Provide the (x, y) coordinate of the cell's center where the given text is located.  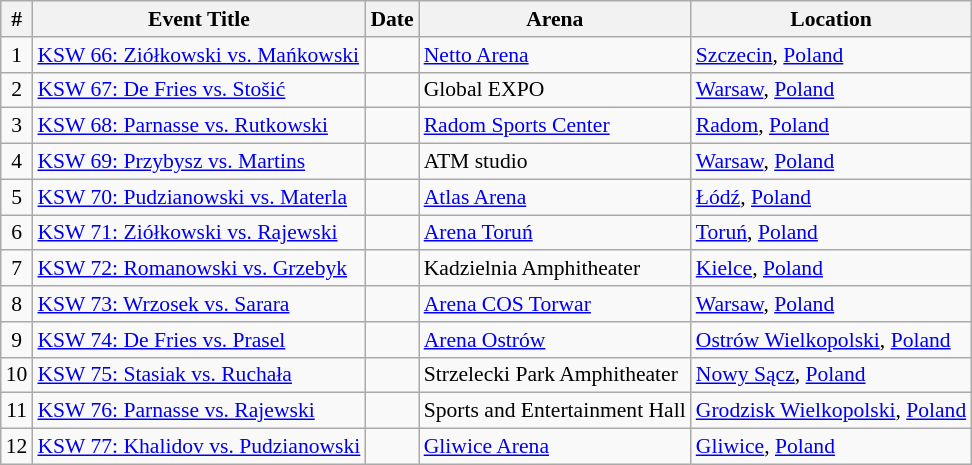
2 (17, 90)
Strzelecki Park Amphitheater (555, 375)
Kadzielnia Amphitheater (555, 269)
Sports and Entertainment Hall (555, 411)
Arena COS Torwar (555, 304)
KSW 75: Stasiak vs. Ruchała (198, 375)
7 (17, 269)
Gliwice, Poland (831, 447)
# (17, 19)
KSW 68: Parnasse vs. Rutkowski (198, 126)
KSW 77: Khalidov vs. Pudzianowski (198, 447)
Ostrów Wielkopolski, Poland (831, 340)
Radom Sports Center (555, 126)
KSW 70: Pudzianowski vs. Materla (198, 197)
Netto Arena (555, 55)
Atlas Arena (555, 197)
KSW 74: De Fries vs. Prasel (198, 340)
Nowy Sącz, Poland (831, 375)
Łódź, Poland (831, 197)
Event Title (198, 19)
Radom, Poland (831, 126)
3 (17, 126)
Toruń, Poland (831, 233)
Location (831, 19)
Grodzisk Wielkopolski, Poland (831, 411)
KSW 76: Parnasse vs. Rajewski (198, 411)
Global EXPO (555, 90)
Date (392, 19)
5 (17, 197)
Szczecin, Poland (831, 55)
Arena Ostrów (555, 340)
Gliwice Arena (555, 447)
8 (17, 304)
4 (17, 162)
KSW 71: Ziółkowski vs. Rajewski (198, 233)
Arena Toruń (555, 233)
ATM studio (555, 162)
10 (17, 375)
12 (17, 447)
KSW 69: Przybysz vs. Martins (198, 162)
6 (17, 233)
Arena (555, 19)
KSW 73: Wrzosek vs. Sarara (198, 304)
1 (17, 55)
KSW 72: Romanowski vs. Grzebyk (198, 269)
KSW 66: Ziółkowski vs. Mańkowski (198, 55)
9 (17, 340)
KSW 67: De Fries vs. Stošić (198, 90)
11 (17, 411)
Kielce, Poland (831, 269)
